Locate the cell with the specified text and output its (x, y) center coordinate. 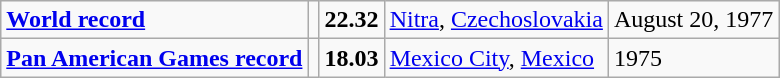
World record (154, 20)
Mexico City, Mexico (496, 58)
Pan American Games record (154, 58)
18.03 (352, 58)
22.32 (352, 20)
August 20, 1977 (693, 20)
1975 (693, 58)
Nitra, Czechoslovakia (496, 20)
